For the text-containing cell, return its midpoint in (X, Y) coordinate format. 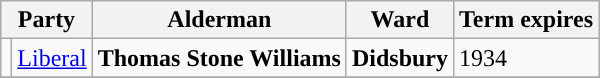
Party (46, 20)
Didsbury (400, 58)
1934 (526, 58)
Ward (400, 20)
Thomas Stone Williams (219, 58)
Alderman (219, 20)
Term expires (526, 20)
Liberal (52, 58)
